Return the [x, y] coordinate for the center point of the cell that contains the specified text.  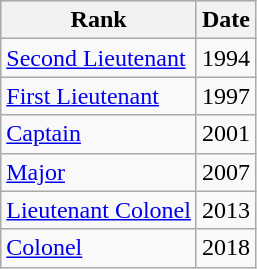
Colonel [99, 248]
First Lieutenant [99, 96]
2001 [226, 134]
Captain [99, 134]
2013 [226, 210]
Lieutenant Colonel [99, 210]
Rank [99, 20]
1997 [226, 96]
Major [99, 172]
2018 [226, 248]
2007 [226, 172]
Date [226, 20]
1994 [226, 58]
Second Lieutenant [99, 58]
